Output the [X, Y] coordinate of the center of the cell containing the given text.  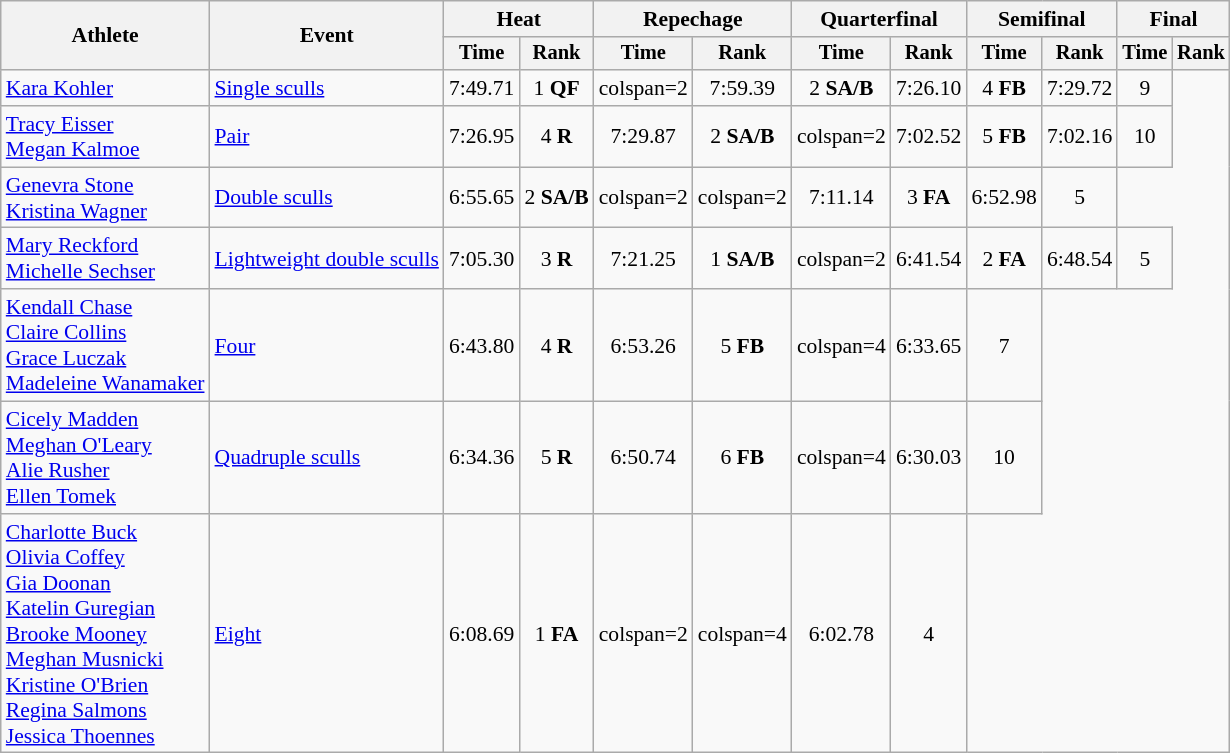
6:50.74 [644, 458]
Tracy EisserMegan Kalmoe [106, 136]
7:05.30 [482, 258]
2 FA [1004, 258]
Single sculls [327, 88]
7:59.39 [742, 88]
7:29.72 [1080, 88]
Quarterfinal [880, 19]
Cicely MaddenMeghan O'LearyAlie RusherEllen Tomek [106, 458]
6:52.98 [1004, 198]
Mary ReckfordMichelle Sechser [106, 258]
Kara Kohler [106, 88]
4 FB [1004, 88]
5 R [556, 458]
Final [1173, 19]
1 QF [556, 88]
Four [327, 345]
6:34.36 [482, 458]
6 FB [742, 458]
6:33.65 [928, 345]
7:11.14 [842, 198]
Genevra StoneKristina Wagner [106, 198]
7:49.71 [482, 88]
7:29.87 [644, 136]
7:26.10 [928, 88]
Heat [519, 19]
3 FA [928, 198]
Quadruple sculls [327, 458]
Pair [327, 136]
Semifinal [1042, 19]
Kendall ChaseClaire CollinsGrace LuczakMadeleine Wanamaker [106, 345]
7:02.52 [928, 136]
7:21.25 [644, 258]
Repechage [693, 19]
Double sculls [327, 198]
6:43.80 [482, 345]
1 SA/B [742, 258]
Event [327, 36]
Athlete [106, 36]
6:48.54 [1080, 258]
6:30.03 [928, 458]
6:53.26 [644, 345]
6:41.54 [928, 258]
7 [1004, 345]
7:02.16 [1080, 136]
9 [1144, 88]
7:26.95 [482, 136]
3 R [556, 258]
6:55.65 [482, 198]
Lightweight double sculls [327, 258]
